From the cell containing the given text, extract its center point as [x, y] coordinate. 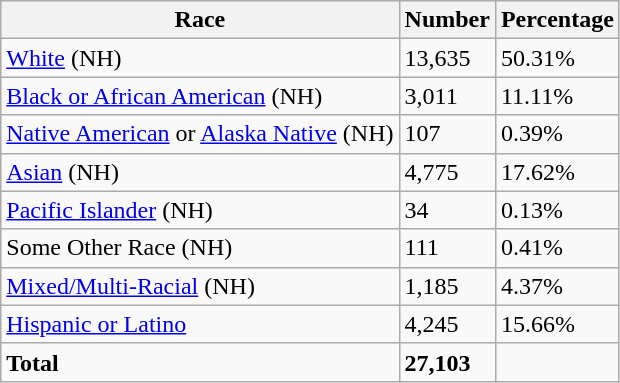
Race [200, 20]
Native American or Alaska Native (NH) [200, 134]
13,635 [447, 58]
Pacific Islander (NH) [200, 210]
111 [447, 248]
White (NH) [200, 58]
17.62% [557, 172]
107 [447, 134]
Hispanic or Latino [200, 324]
Black or African American (NH) [200, 96]
Percentage [557, 20]
4,245 [447, 324]
Mixed/Multi-Racial (NH) [200, 286]
0.39% [557, 134]
Asian (NH) [200, 172]
Total [200, 362]
50.31% [557, 58]
11.11% [557, 96]
34 [447, 210]
Number [447, 20]
1,185 [447, 286]
27,103 [447, 362]
3,011 [447, 96]
15.66% [557, 324]
0.13% [557, 210]
0.41% [557, 248]
Some Other Race (NH) [200, 248]
4.37% [557, 286]
4,775 [447, 172]
